Scan for the cell matching the given text and deliver its [X, Y] coordinate at center. 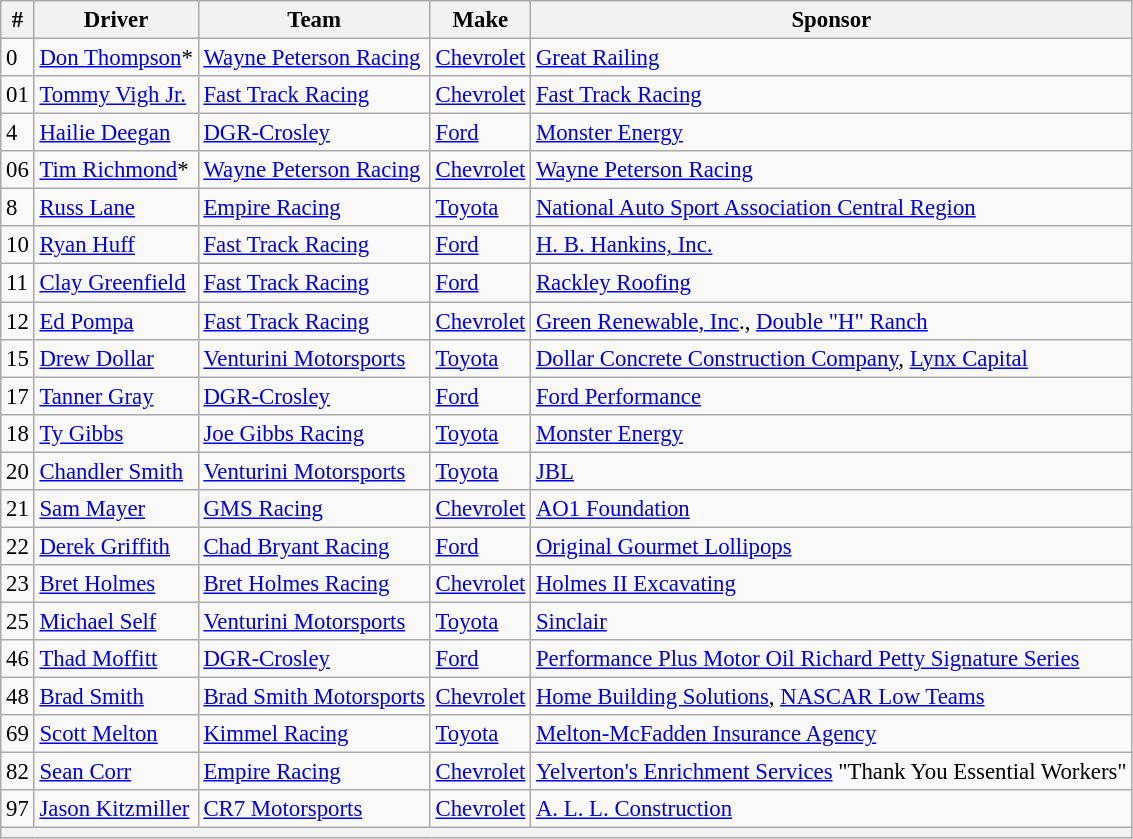
A. L. L. Construction [832, 809]
Original Gourmet Lollipops [832, 546]
Brad Smith Motorsports [314, 697]
Scott Melton [116, 734]
97 [18, 809]
Michael Self [116, 621]
Jason Kitzmiller [116, 809]
Performance Plus Motor Oil Richard Petty Signature Series [832, 659]
Kimmel Racing [314, 734]
Tanner Gray [116, 396]
Thad Moffitt [116, 659]
23 [18, 584]
10 [18, 245]
Ty Gibbs [116, 433]
Hailie Deegan [116, 133]
Melton-McFadden Insurance Agency [832, 734]
Brad Smith [116, 697]
GMS Racing [314, 509]
Great Railing [832, 58]
Sam Mayer [116, 509]
15 [18, 358]
Chandler Smith [116, 471]
22 [18, 546]
69 [18, 734]
Chad Bryant Racing [314, 546]
01 [18, 95]
Don Thompson* [116, 58]
Bret Holmes [116, 584]
25 [18, 621]
11 [18, 283]
20 [18, 471]
Russ Lane [116, 208]
Holmes II Excavating [832, 584]
8 [18, 208]
82 [18, 772]
Joe Gibbs Racing [314, 433]
Ed Pompa [116, 321]
Ryan Huff [116, 245]
17 [18, 396]
21 [18, 509]
48 [18, 697]
CR7 Motorsports [314, 809]
Yelverton's Enrichment Services "Thank You Essential Workers" [832, 772]
18 [18, 433]
Ford Performance [832, 396]
Dollar Concrete Construction Company, Lynx Capital [832, 358]
06 [18, 170]
Sean Corr [116, 772]
Derek Griffith [116, 546]
12 [18, 321]
Rackley Roofing [832, 283]
Tommy Vigh Jr. [116, 95]
AO1 Foundation [832, 509]
Sinclair [832, 621]
Tim Richmond* [116, 170]
0 [18, 58]
National Auto Sport Association Central Region [832, 208]
Sponsor [832, 20]
Bret Holmes Racing [314, 584]
Team [314, 20]
Clay Greenfield [116, 283]
Green Renewable, Inc., Double "H" Ranch [832, 321]
4 [18, 133]
Home Building Solutions, NASCAR Low Teams [832, 697]
Drew Dollar [116, 358]
46 [18, 659]
Driver [116, 20]
H. B. Hankins, Inc. [832, 245]
JBL [832, 471]
Make [480, 20]
# [18, 20]
